From the cell containing the given text, extract its center point as [x, y] coordinate. 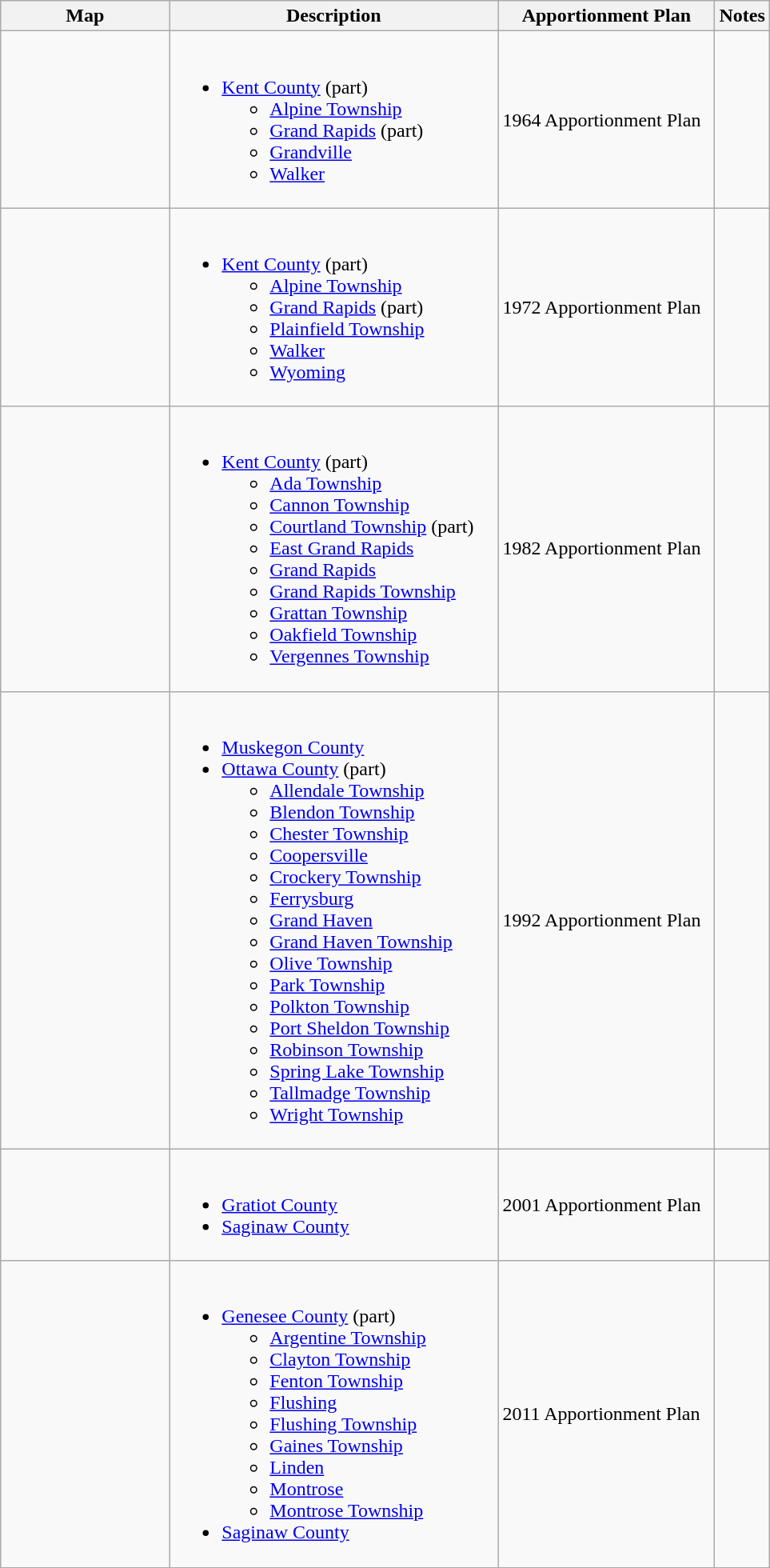
Kent County (part)Alpine TownshipGrand Rapids (part)Plainfield TownshipWalkerWyoming [334, 307]
1972 Apportionment Plan [606, 307]
Notes [742, 16]
Apportionment Plan [606, 16]
Map [85, 16]
1964 Apportionment Plan [606, 120]
2001 Apportionment Plan [606, 1205]
1982 Apportionment Plan [606, 549]
Description [334, 16]
Kent County (part)Alpine TownshipGrand Rapids (part)GrandvilleWalker [334, 120]
Gratiot CountySaginaw County [334, 1205]
1992 Apportionment Plan [606, 920]
2011 Apportionment Plan [606, 1414]
